From the cell containing the given text, extract its center point as [x, y] coordinate. 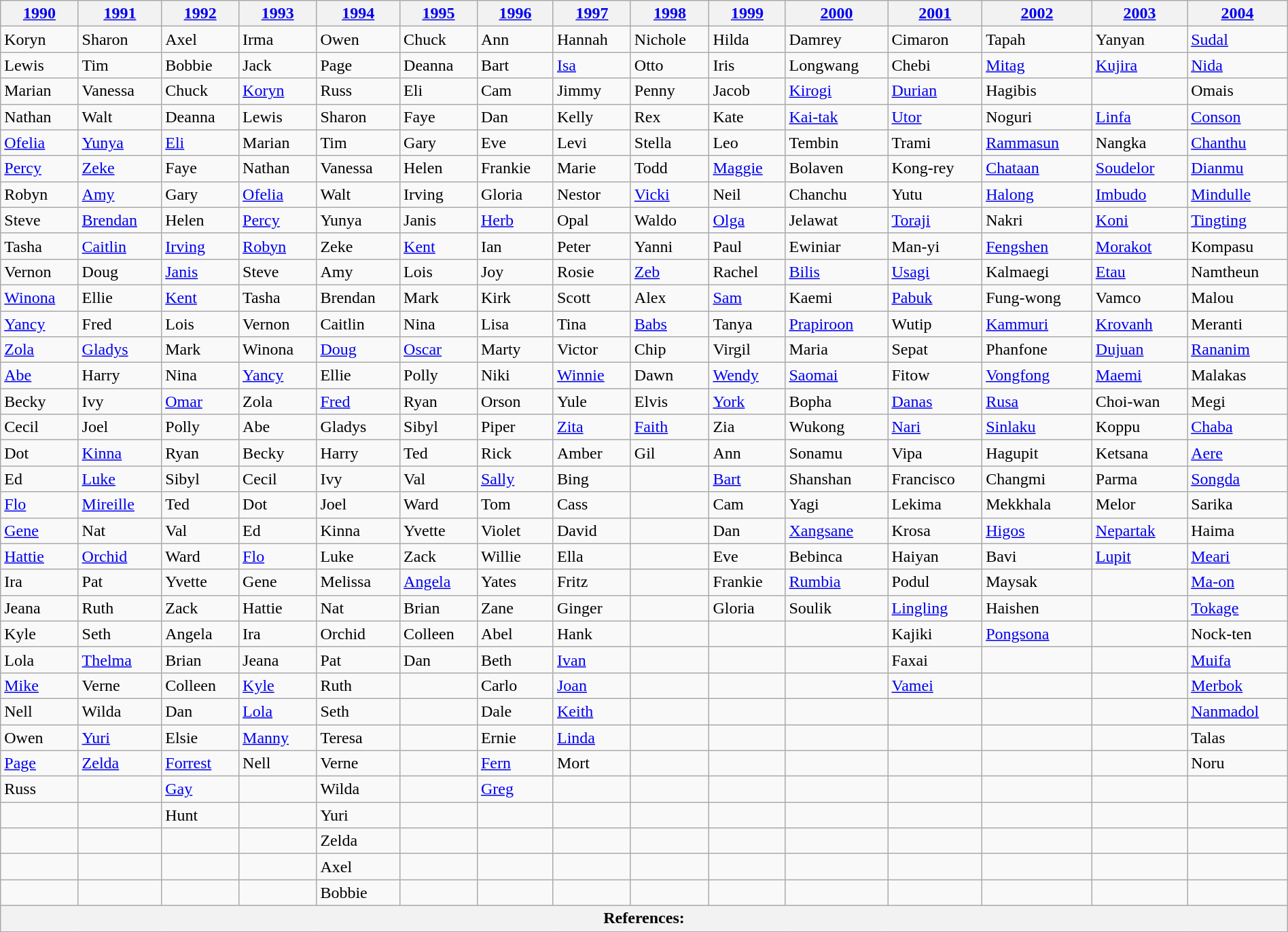
Xangsane [837, 531]
Yanyan [1139, 39]
2000 [837, 14]
Fung-wong [1037, 298]
Kai-tak [837, 117]
1992 [200, 14]
Megi [1238, 401]
1997 [592, 14]
Linda [592, 737]
Malakas [1238, 376]
Man-yi [935, 246]
Kirk [515, 298]
Shanshan [837, 479]
Rananim [1238, 350]
Vipa [935, 453]
Nangka [1139, 143]
Amber [592, 453]
Prapiroon [837, 324]
Hagibis [1037, 91]
Bopha [837, 401]
Rex [670, 117]
Soudelor [1139, 168]
Alex [670, 298]
Trami [935, 143]
Lekima [935, 505]
Teresa [359, 737]
Talas [1238, 737]
Rachel [747, 272]
1991 [120, 14]
Sudal [1238, 39]
Joan [592, 685]
2003 [1139, 14]
Mireille [120, 505]
Rick [515, 453]
Hilda [747, 39]
Babs [670, 324]
Vicki [670, 194]
Podul [935, 582]
Mitag [1037, 65]
Nakri [1037, 220]
Sonamu [837, 453]
Chaba [1238, 427]
Isa [592, 65]
2004 [1238, 14]
Bolaven [837, 168]
Willie [515, 556]
Sinlaku [1037, 427]
Pongsona [1037, 634]
Ewiniar [837, 246]
Maria [837, 350]
Krovanh [1139, 324]
Omar [200, 401]
Chanchu [837, 194]
1990 [39, 14]
Choi-wan [1139, 401]
Toraji [935, 220]
Namtheun [1238, 272]
Etau [1139, 272]
Kujira [1139, 65]
Francisco [935, 479]
Faith [670, 427]
1993 [278, 14]
Oscar [439, 350]
Zita [592, 427]
Nepartak [1139, 531]
Kammuri [1037, 324]
Carlo [515, 685]
Ella [592, 556]
Tanya [747, 324]
Nida [1238, 65]
Tingting [1238, 220]
Tapah [1037, 39]
Maemi [1139, 376]
Sepat [935, 350]
Longwang [837, 65]
Tina [592, 324]
Yagi [837, 505]
Paul [747, 246]
Nock-ten [1238, 634]
Vamei [935, 685]
Hunt [200, 815]
Dale [515, 711]
Beth [515, 660]
Jelawat [837, 220]
1995 [439, 14]
Ian [515, 246]
Joy [515, 272]
Halong [1037, 194]
Waldo [670, 220]
Dianmu [1238, 168]
Bing [592, 479]
York [747, 401]
Virgil [747, 350]
Chebi [935, 65]
Haishen [1037, 608]
Gay [200, 789]
Tembin [837, 143]
Ernie [515, 737]
Mekkhala [1037, 505]
Haima [1238, 531]
Kate [747, 117]
Cass [592, 505]
Wendy [747, 376]
Songda [1238, 479]
Sarika [1238, 505]
Yutu [935, 194]
Tokage [1238, 608]
Maysak [1037, 582]
Hank [592, 634]
Noru [1238, 764]
Forrest [200, 764]
Orson [515, 401]
Faxai [935, 660]
Parma [1139, 479]
Keith [592, 711]
Olga [747, 220]
Fritz [592, 582]
Utor [935, 117]
1994 [359, 14]
Merbok [1238, 685]
Victor [592, 350]
Todd [670, 168]
Linfa [1139, 117]
Bavi [1037, 556]
Maggie [747, 168]
Melor [1139, 505]
Piper [515, 427]
Otto [670, 65]
1999 [747, 14]
Wukong [837, 427]
Hagupit [1037, 453]
Niki [515, 376]
Rusa [1037, 401]
Morakot [1139, 246]
Pabuk [935, 298]
Malou [1238, 298]
Levi [592, 143]
Thelma [120, 660]
Elsie [200, 737]
Herb [515, 220]
Mindulle [1238, 194]
Noguri [1037, 117]
Manny [278, 737]
Cimaron [935, 39]
Sam [747, 298]
Fitow [935, 376]
Abel [515, 634]
Nestor [592, 194]
Tom [515, 505]
Imbudo [1139, 194]
Kelly [592, 117]
Chanthu [1238, 143]
Neil [747, 194]
1996 [515, 14]
Higos [1037, 531]
References: [644, 918]
Changmi [1037, 479]
Wutip [935, 324]
Mort [592, 764]
Usagi [935, 272]
Gil [670, 453]
Dujuan [1139, 350]
Durian [935, 91]
Yates [515, 582]
Winnie [592, 376]
Jacob [747, 91]
Irma [278, 39]
Haiyan [935, 556]
Bilis [837, 272]
Leo [747, 143]
Vamco [1139, 298]
Mike [39, 685]
Marie [592, 168]
Phanfone [1037, 350]
Sally [515, 479]
Saomai [837, 376]
Chip [670, 350]
Meari [1238, 556]
Scott [592, 298]
Krosa [935, 531]
Penny [670, 91]
Zane [515, 608]
Muifa [1238, 660]
Omais [1238, 91]
Koni [1139, 220]
Kajiki [935, 634]
Koppu [1139, 427]
Fengshen [1037, 246]
Hannah [592, 39]
Chataan [1037, 168]
Zeb [670, 272]
Kong-rey [935, 168]
Rosie [592, 272]
Lingling [935, 608]
Kirogi [837, 91]
Rammasun [1037, 143]
Ginger [592, 608]
Stella [670, 143]
Kalmaegi [1037, 272]
Nanmadol [1238, 711]
Meranti [1238, 324]
Ivan [592, 660]
Opal [592, 220]
Vongfong [1037, 376]
Dawn [670, 376]
Jack [278, 65]
Nari [935, 427]
Nichole [670, 39]
Marty [515, 350]
Kaemi [837, 298]
Iris [747, 65]
Lisa [515, 324]
1998 [670, 14]
Soulik [837, 608]
Greg [515, 789]
Danas [935, 401]
Yule [592, 401]
Lupit [1139, 556]
Jimmy [592, 91]
Rumbia [837, 582]
David [592, 531]
Peter [592, 246]
Violet [515, 531]
Melissa [359, 582]
Ma-on [1238, 582]
2002 [1037, 14]
Bebinca [837, 556]
Ketsana [1139, 453]
Damrey [837, 39]
Elvis [670, 401]
Yanni [670, 246]
Kompasu [1238, 246]
Conson [1238, 117]
Zia [747, 427]
Aere [1238, 453]
Fern [515, 764]
2001 [935, 14]
